Pinpoint the cell where the given text exists, returning its [x, y] midpoint coordinate. 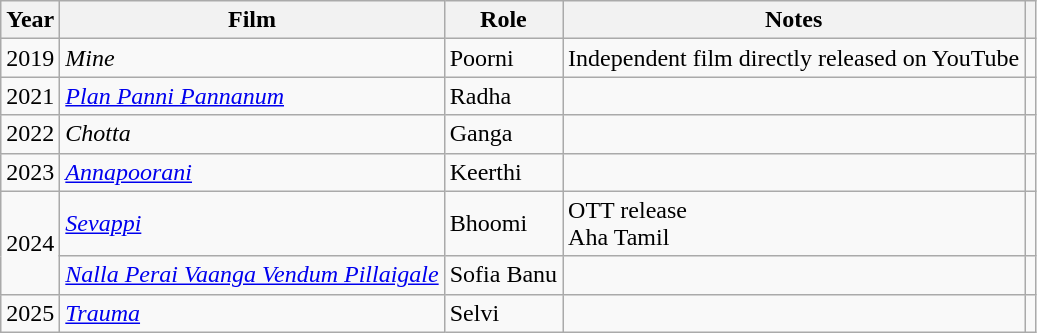
Ganga [503, 134]
Selvi [503, 313]
Poorni [503, 58]
2025 [30, 313]
Nalla Perai Vaanga Vendum Pillaigale [252, 275]
Notes [794, 20]
2022 [30, 134]
Bhoomi [503, 224]
2021 [30, 96]
2024 [30, 242]
Sofia Banu [503, 275]
Independent film directly released on YouTube [794, 58]
Role [503, 20]
Year [30, 20]
Mine [252, 58]
2023 [30, 172]
Annapoorani [252, 172]
Sevappi [252, 224]
Keerthi [503, 172]
Plan Panni Pannanum [252, 96]
OTT releaseAha Tamil [794, 224]
Chotta [252, 134]
Film [252, 20]
Radha [503, 96]
Trauma [252, 313]
2019 [30, 58]
